Scan for the cell matching the given text and deliver its (X, Y) coordinate at center. 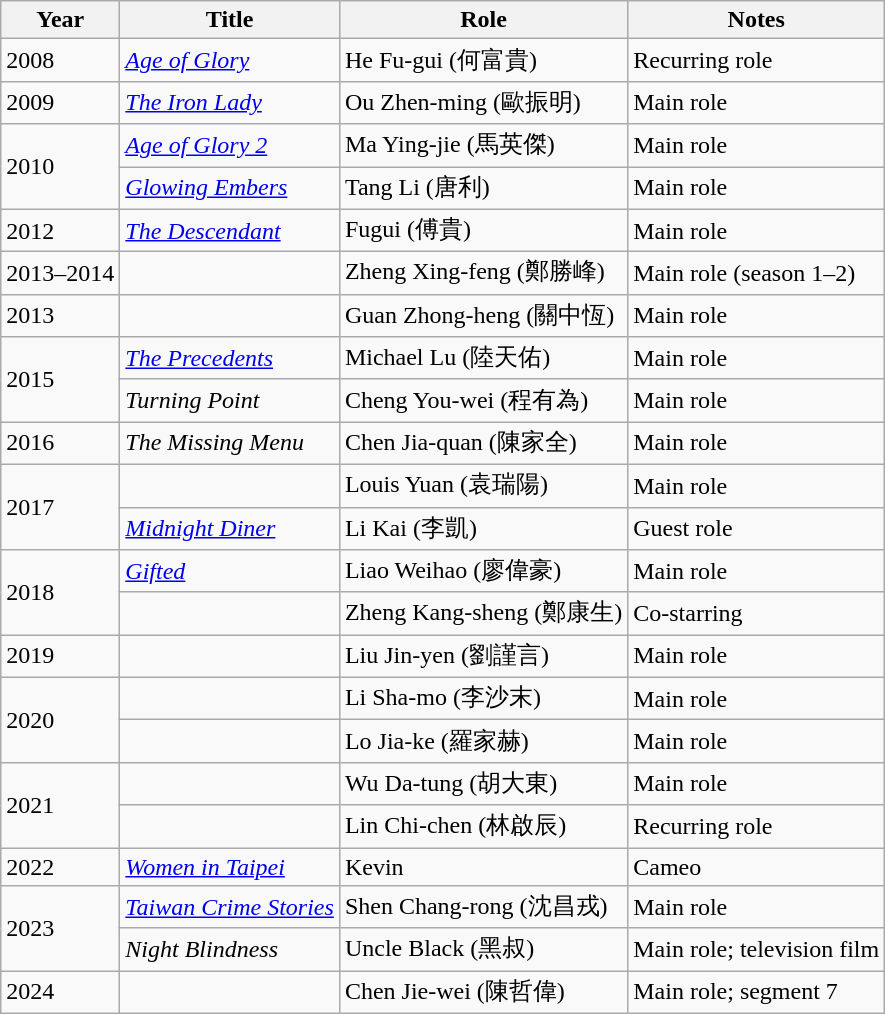
Guan Zhong-heng (關中恆) (483, 316)
Gifted (230, 572)
Fugui (傅貴) (483, 230)
Zheng Xing-feng (鄭勝峰) (483, 274)
Main role (season 1–2) (756, 274)
2013–2014 (60, 274)
2022 (60, 867)
Shen Chang-rong (沈昌戎) (483, 908)
Uncle Black (黑叔) (483, 950)
Wu Da-tung (胡大東) (483, 784)
The Precedents (230, 358)
Louis Yuan (袁瑞陽) (483, 486)
He Fu-gui (何富貴) (483, 60)
Turning Point (230, 400)
Co-starring (756, 614)
The Missing Menu (230, 444)
Liu Jin-yen (劉謹言) (483, 656)
Guest role (756, 528)
Chen Jie-wei (陳哲偉) (483, 992)
Cameo (756, 867)
Taiwan Crime Stories (230, 908)
Midnight Diner (230, 528)
Lin Chi-chen (林啟辰) (483, 826)
2024 (60, 992)
2013 (60, 316)
2020 (60, 720)
Year (60, 20)
Women in Taipei (230, 867)
2017 (60, 506)
Ou Zhen-ming (歐振明) (483, 102)
Notes (756, 20)
2008 (60, 60)
2012 (60, 230)
Age of Glory (230, 60)
Night Blindness (230, 950)
Michael Lu (陸天佑) (483, 358)
2019 (60, 656)
Main role; television film (756, 950)
Kevin (483, 867)
Chen Jia-quan (陳家全) (483, 444)
Title (230, 20)
The Descendant (230, 230)
Zheng Kang-sheng (鄭康生) (483, 614)
2010 (60, 166)
Main role; segment 7 (756, 992)
2009 (60, 102)
Ma Ying-jie (馬英傑) (483, 146)
Liao Weihao (廖偉豪) (483, 572)
Role (483, 20)
Lo Jia-ke (羅家赫) (483, 742)
2018 (60, 592)
2015 (60, 380)
Glowing Embers (230, 188)
Tang Li (唐利) (483, 188)
Li Sha-mo (李沙末) (483, 698)
2021 (60, 804)
Cheng You-wei (程有為) (483, 400)
The Iron Lady (230, 102)
Li Kai (李凱) (483, 528)
2016 (60, 444)
Age of Glory 2 (230, 146)
2023 (60, 928)
